Locate the cell with the specified text and output its (X, Y) center coordinate. 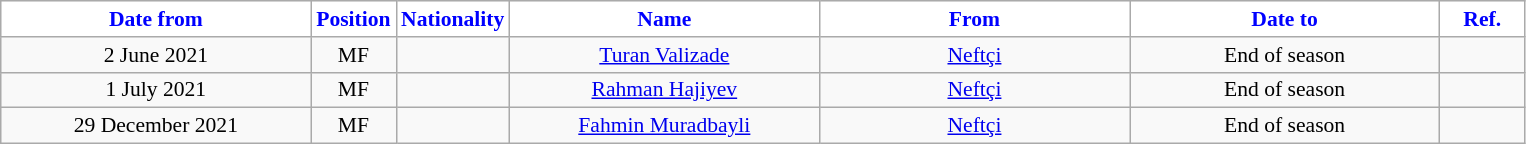
Date from (156, 19)
2 June 2021 (156, 55)
29 December 2021 (156, 126)
Nationality (452, 19)
Ref. (1482, 19)
Name (664, 19)
Rahman Hajiyev (664, 90)
Fahmin Muradbayli (664, 126)
Position (354, 19)
Date to (1285, 19)
From (974, 19)
Turan Valizade (664, 55)
1 July 2021 (156, 90)
